Scan for the cell matching the given text and deliver its [x, y] coordinate at center. 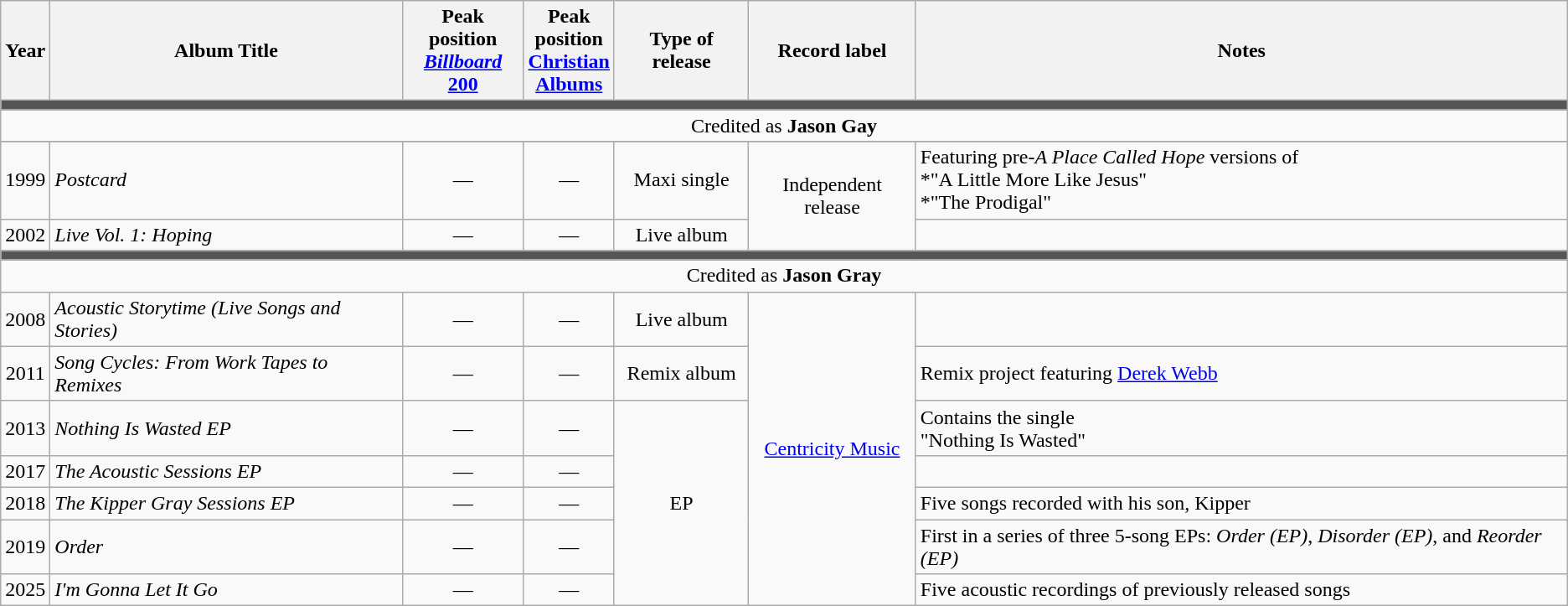
Live Vol. 1: Hoping [226, 235]
Acoustic Storytime (Live Songs and Stories) [226, 319]
Nothing Is Wasted EP [226, 427]
2017 [25, 471]
I'm Gonna Let It Go [226, 590]
2002 [25, 235]
2019 [25, 546]
Featuring pre-A Place Called Hope versions of *"A Little More Like Jesus" *"The Prodigal" [1241, 180]
2013 [25, 427]
Credited as Jason Gay [784, 126]
Notes [1241, 50]
Independent release [833, 196]
Album Title [226, 50]
The Acoustic Sessions EP [226, 471]
Centricity Music [833, 448]
2018 [25, 503]
Type of release [681, 50]
Remix project featuring Derek Webb [1241, 374]
Order [226, 546]
2025 [25, 590]
The Kipper Gray Sessions EP [226, 503]
Remix album [681, 374]
Song Cycles: From Work Tapes to Remixes [226, 374]
Record label [833, 50]
1999 [25, 180]
Five acoustic recordings of previously released songs [1241, 590]
Credited as Jason Gray [784, 276]
2008 [25, 319]
Year [25, 50]
First in a series of three 5-song EPs: Order (EP), Disorder (EP), and Reorder (EP) [1241, 546]
Postcard [226, 180]
Peak position Christian Albums [569, 50]
Peak position Billboard 200 [462, 50]
Contains the single"Nothing Is Wasted" [1241, 427]
Five songs recorded with his son, Kipper [1241, 503]
2011 [25, 374]
EP [681, 503]
Maxi single [681, 180]
